Scan for the cell matching the given text and deliver its (x, y) coordinate at center. 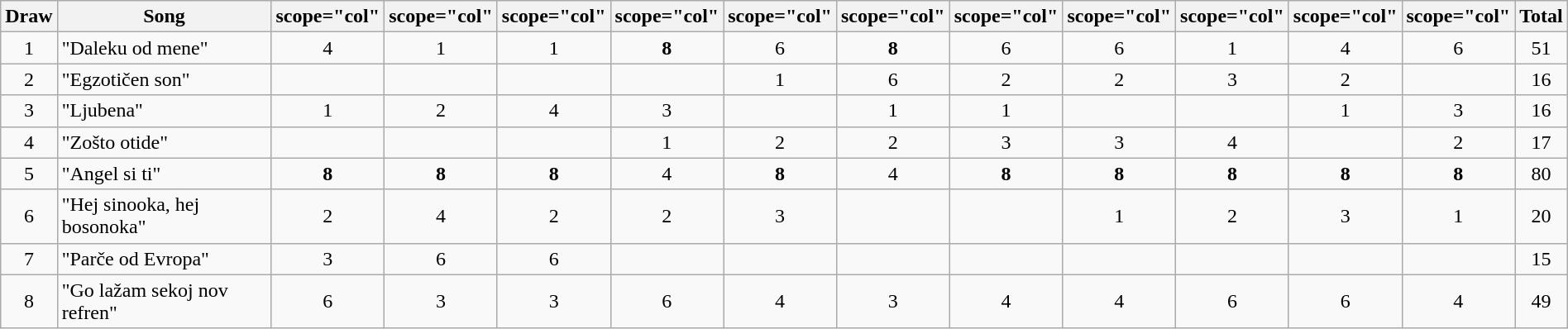
"Zošto otide" (164, 142)
7 (29, 259)
49 (1542, 301)
"Ljubena" (164, 111)
Total (1542, 17)
51 (1542, 48)
5 (29, 174)
"Egzotičen son" (164, 79)
"Parče od Evropa" (164, 259)
15 (1542, 259)
20 (1542, 217)
80 (1542, 174)
"Daleku od mene" (164, 48)
Draw (29, 17)
17 (1542, 142)
"Angel si ti" (164, 174)
Song (164, 17)
"Go lažam sekoj nov refren" (164, 301)
"Hej sinooka, hej bosonoka" (164, 217)
